Capture the cell that displays the provided text and extract its (X, Y) central coordinate. 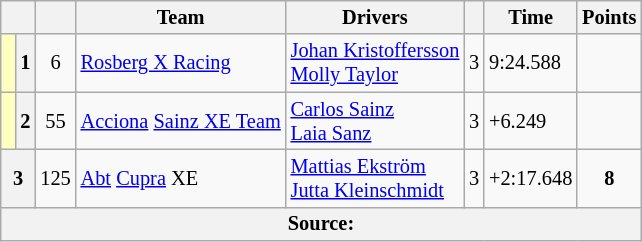
Drivers (376, 17)
+6.249 (530, 121)
Source: (321, 224)
Time (530, 17)
1 (26, 63)
Carlos Sainz Laia Sanz (376, 121)
Points (609, 17)
Mattias Ekström Jutta Kleinschmidt (376, 178)
55 (55, 121)
8 (609, 178)
Acciona Sainz XE Team (181, 121)
2 (26, 121)
Rosberg X Racing (181, 63)
125 (55, 178)
Abt Cupra XE (181, 178)
9:24.588 (530, 63)
6 (55, 63)
Team (181, 17)
+2:17.648 (530, 178)
Johan Kristoffersson Molly Taylor (376, 63)
